Determine the [X, Y] coordinate at the center of the cell enclosing the given text.  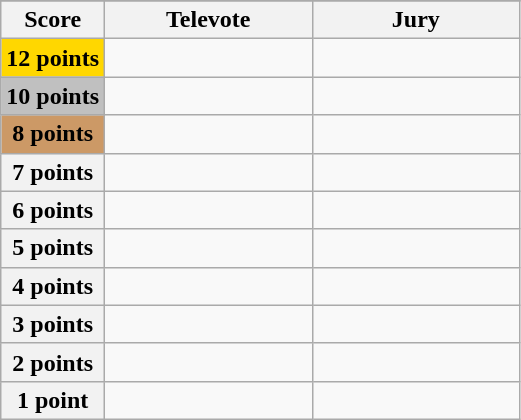
Televote [209, 20]
Jury [416, 20]
2 points [53, 362]
5 points [53, 248]
12 points [53, 58]
8 points [53, 134]
1 point [53, 400]
7 points [53, 172]
6 points [53, 210]
3 points [53, 324]
4 points [53, 286]
10 points [53, 96]
Score [53, 20]
